Capture the cell that displays the provided text and extract its [x, y] central coordinate. 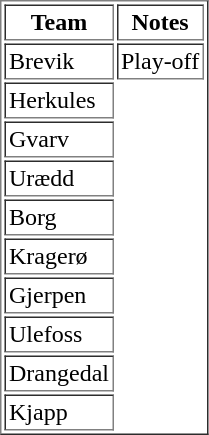
Gjerpen [58, 296]
Play-off [160, 62]
Drangedal [58, 374]
Team [58, 22]
Kjapp [58, 412]
Gvarv [58, 140]
Ulefoss [58, 334]
Notes [160, 22]
Kragerø [58, 256]
Borg [58, 218]
Brevik [58, 62]
Urædd [58, 178]
Herkules [58, 100]
